Detect which cell encompasses the target text, then output its (x, y) center coordinate. 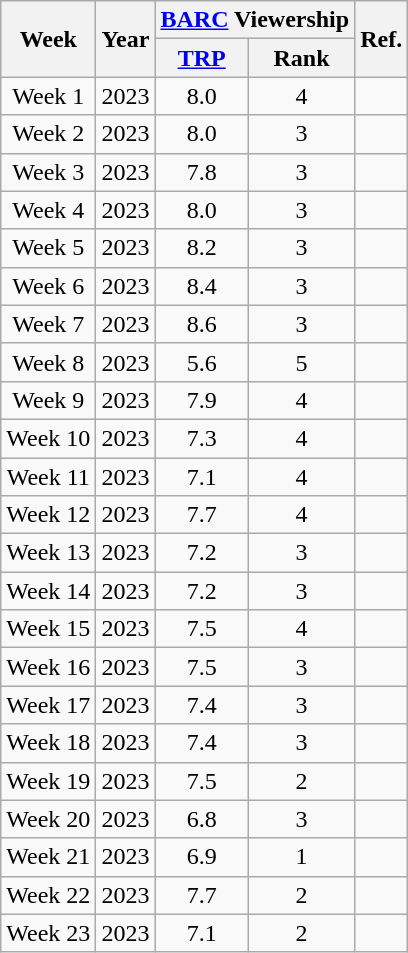
Week 22 (48, 895)
5.6 (202, 362)
7.3 (202, 438)
8.2 (202, 248)
Week 23 (48, 933)
Week 9 (48, 400)
Year (126, 39)
Week 2 (48, 134)
8.6 (202, 324)
Week 12 (48, 515)
Ref. (382, 39)
Week 15 (48, 629)
Week 4 (48, 210)
6.8 (202, 819)
Week 21 (48, 857)
Week 13 (48, 553)
Week 1 (48, 96)
Week 11 (48, 477)
6.9 (202, 857)
Week 8 (48, 362)
Week 19 (48, 781)
Week (48, 39)
Week 3 (48, 172)
Week 18 (48, 743)
5 (301, 362)
Week 7 (48, 324)
Week 6 (48, 286)
TRP (202, 58)
7.9 (202, 400)
1 (301, 857)
Week 20 (48, 819)
Week 14 (48, 591)
BARC Viewership (255, 20)
7.8 (202, 172)
Rank (301, 58)
Week 5 (48, 248)
8.4 (202, 286)
Week 16 (48, 667)
Week 17 (48, 705)
Week 10 (48, 438)
